Extract the [X, Y] coordinate from the center of the cell holding the provided text.  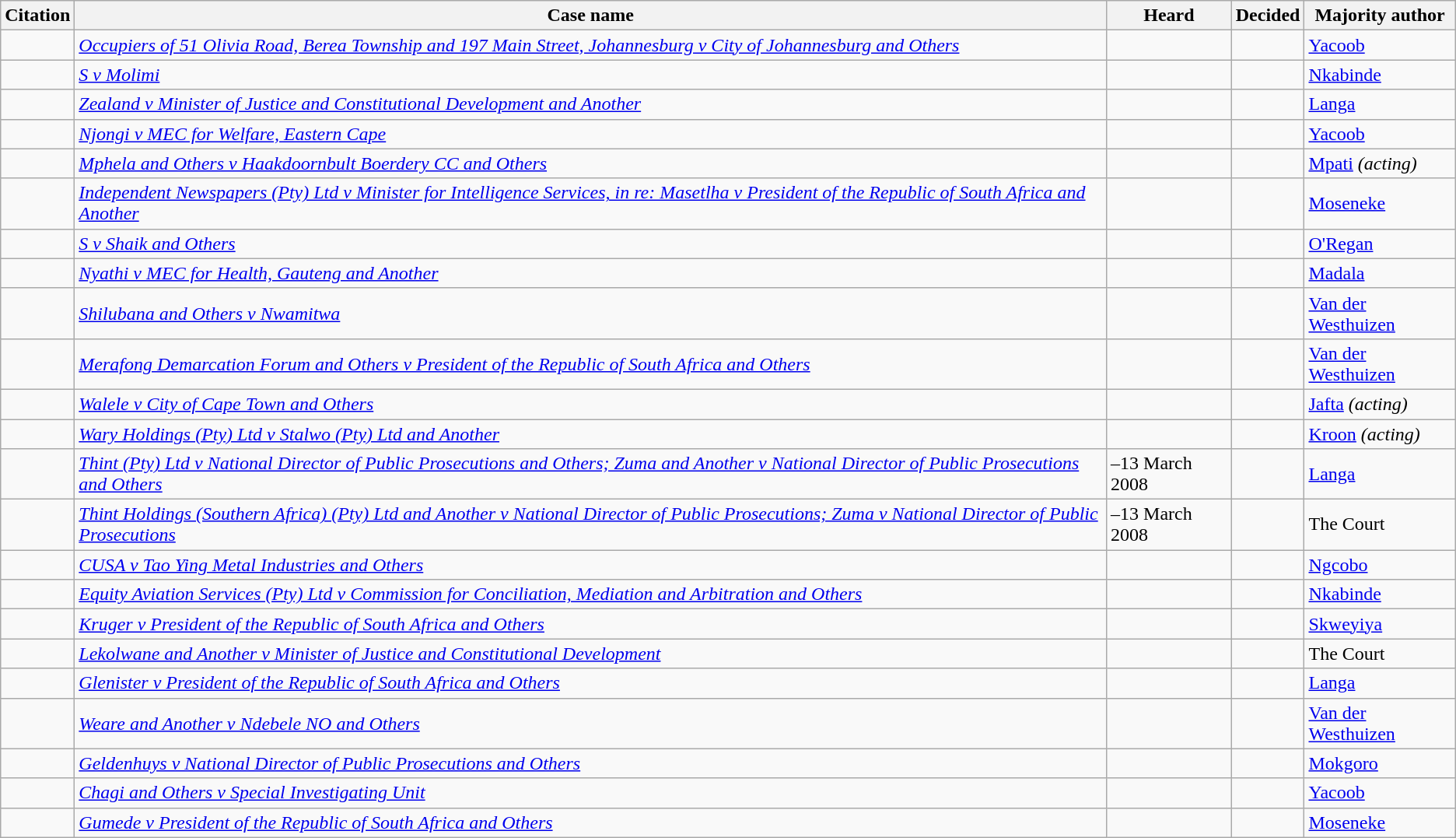
S v Shaik and Others [591, 244]
Weare and Another v Ndebele NO and Others [591, 724]
Geldenhuys v National Director of Public Prosecutions and Others [591, 763]
Occupiers of 51 Olivia Road, Berea Township and 197 Main Street, Johannesburg v City of Johannesburg and Others [591, 45]
Citation [37, 16]
Merafong Demarcation Forum and Others v President of the Republic of South Africa and Others [591, 364]
Wary Holdings (Pty) Ltd v Stalwo (Pty) Ltd and Another [591, 433]
Skweyiya [1380, 624]
Gumede v President of the Republic of South Africa and Others [591, 822]
Glenister v President of the Republic of South Africa and Others [591, 683]
Mokgoro [1380, 763]
Decided [1268, 16]
Chagi and Others v Special Investigating Unit [591, 793]
Zealand v Minister of Justice and Constitutional Development and Another [591, 104]
Heard [1170, 16]
Lekolwane and Another v Minister of Justice and Constitutional Development [591, 654]
Mphela and Others v Haakdoornbult Boerdery CC and Others [591, 163]
Kroon (acting) [1380, 433]
Majority author [1380, 16]
Njongi v MEC for Welfare, Eastern Cape [591, 134]
O'Regan [1380, 244]
Walele v City of Cape Town and Others [591, 404]
Mpati (acting) [1380, 163]
Madala [1380, 273]
Kruger v President of the Republic of South Africa and Others [591, 624]
Thint (Pty) Ltd v National Director of Public Prosecutions and Others; Zuma and Another v National Director of Public Prosecutions and Others [591, 475]
Jafta (acting) [1380, 404]
Equity Aviation Services (Pty) Ltd v Commission for Conciliation, Mediation and Arbitration and Others [591, 594]
Independent Newspapers (Pty) Ltd v Minister for Intelligence Services, in re: Masetlha v President of the Republic of South Africa and Another [591, 204]
S v Molimi [591, 75]
Case name [591, 16]
Thint Holdings (Southern Africa) (Pty) Ltd and Another v National Director of Public Prosecutions; Zuma v National Director of Public Prosecutions [591, 524]
Shilubana and Others v Nwamitwa [591, 313]
Ngcobo [1380, 565]
CUSA v Tao Ying Metal Industries and Others [591, 565]
Nyathi v MEC for Health, Gauteng and Another [591, 273]
